Detect which cell encompasses the target text, then output its [x, y] center coordinate. 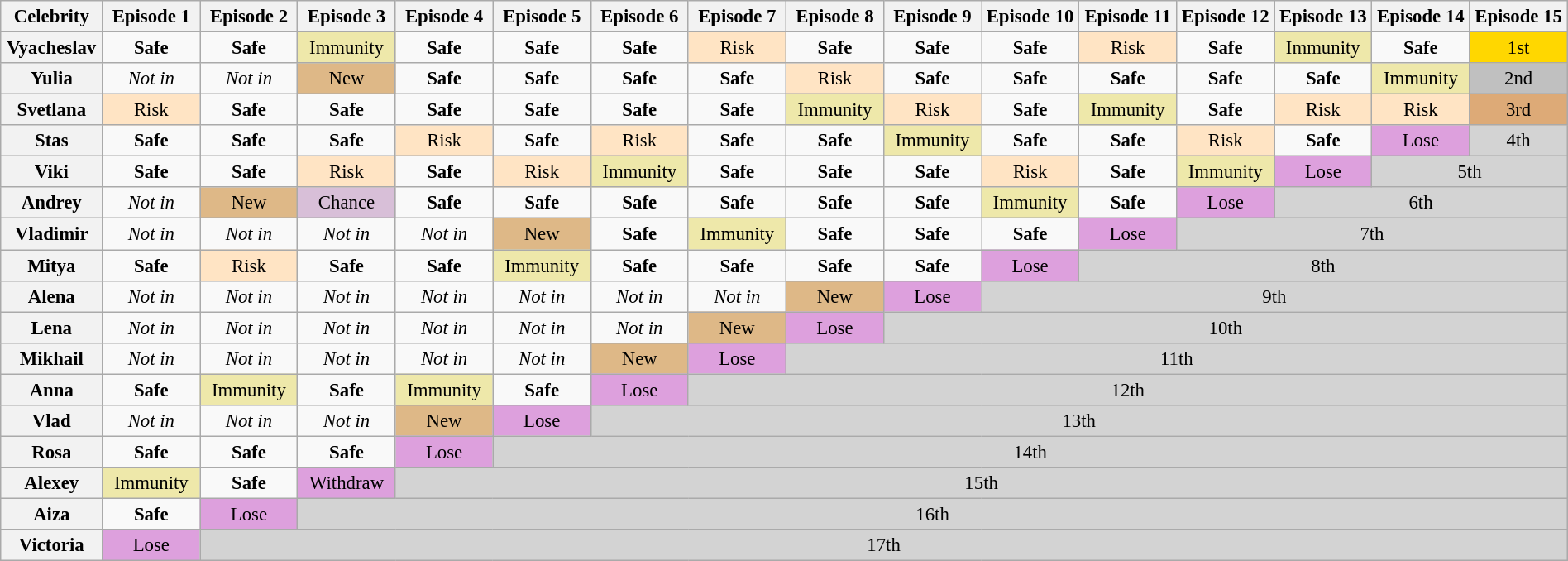
Episode 5 [542, 17]
Withdraw [347, 483]
1st [1518, 48]
3rd [1518, 110]
14th [1030, 452]
Episode 1 [151, 17]
Viki [51, 172]
4th [1518, 141]
5th [1470, 172]
15th [981, 483]
Episode 2 [249, 17]
11th [1176, 358]
Episode 6 [639, 17]
Celebrity [51, 17]
Andrey [51, 203]
Vyacheslav [51, 48]
Stas [51, 141]
17th [883, 545]
Episode 11 [1128, 17]
2nd [1518, 79]
10th [1226, 328]
Episode 12 [1226, 17]
Svetlana [51, 110]
Episode 3 [347, 17]
Episode 7 [737, 17]
Vlad [51, 421]
Episode 8 [834, 17]
8th [1323, 266]
Mitya [51, 266]
Anna [51, 390]
Alexey [51, 483]
6th [1421, 203]
Vladimir [51, 234]
Victoria [51, 545]
Lena [51, 328]
Episode 13 [1323, 17]
13th [1078, 421]
Rosa [51, 452]
Mikhail [51, 358]
7th [1373, 234]
Alena [51, 296]
16th [933, 514]
Episode 15 [1518, 17]
12th [1128, 390]
Aiza [51, 514]
Episode 10 [1030, 17]
Episode 14 [1421, 17]
Episode 9 [932, 17]
Episode 4 [444, 17]
Chance [347, 203]
Yulia [51, 79]
9th [1274, 296]
